Locate the cell with the specified text and output its [x, y] center coordinate. 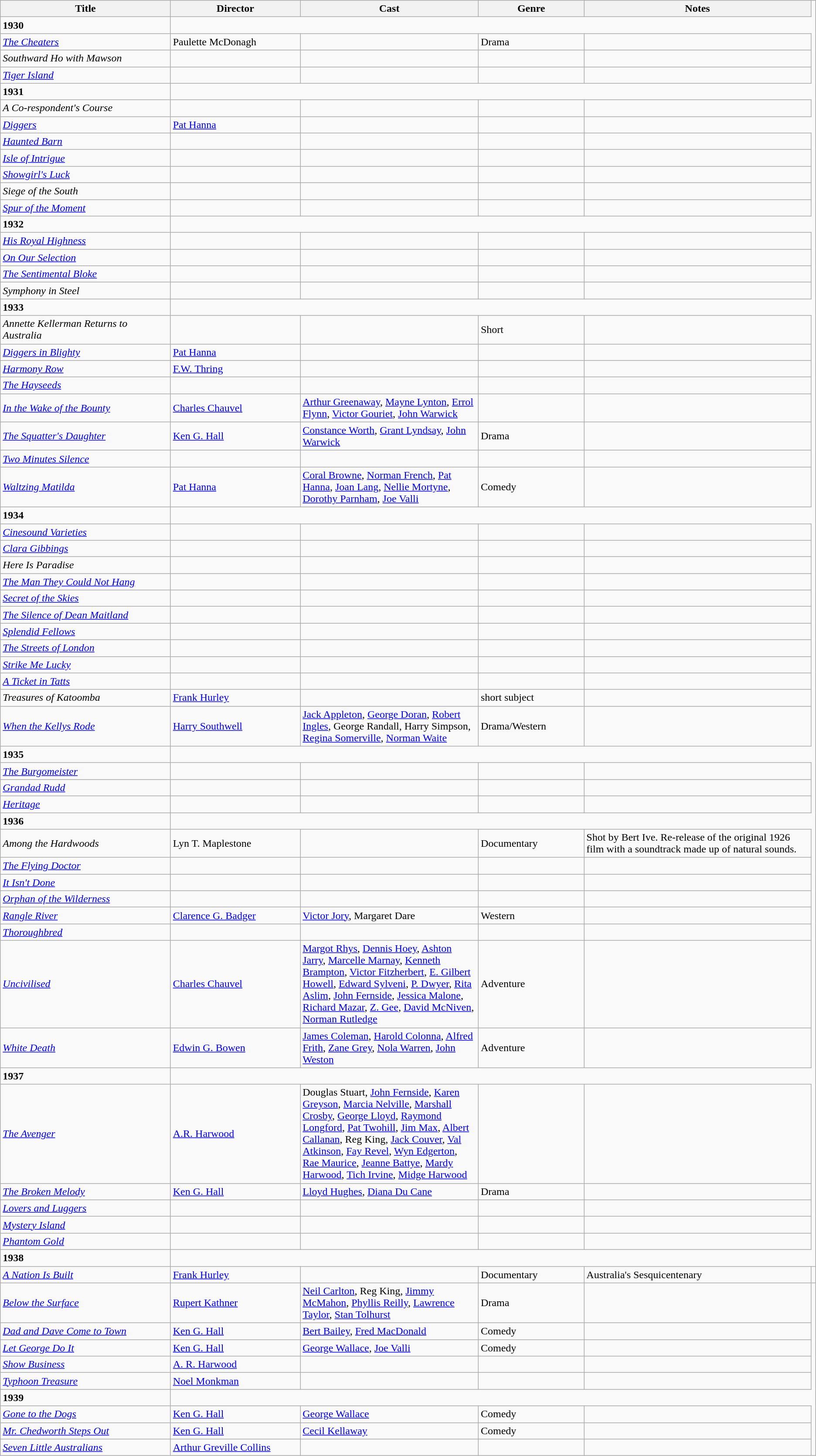
His Royal Highness [85, 241]
Mystery Island [85, 1225]
Dad and Dave Come to Town [85, 1331]
Haunted Barn [85, 141]
The Squatter's Daughter [85, 436]
Drama/Western [531, 726]
Typhoon Treasure [85, 1381]
Thoroughbred [85, 932]
Coral Browne, Norman French, Pat Hanna, Joan Lang, Nellie Mortyne, Dorothy Parnham, Joe Valli [390, 487]
It Isn't Done [85, 882]
1931 [85, 92]
Lyn T. Maplestone [235, 844]
The Cheaters [85, 42]
Southward Ho with Mawson [85, 58]
Constance Worth, Grant Lyndsay, John Warwick [390, 436]
Seven Little Australians [85, 1447]
Here Is Paradise [85, 565]
Two Minutes Silence [85, 458]
Orphan of the Wilderness [85, 899]
Neil Carlton, Reg King, Jimmy McMahon, Phyllis Reilly, Lawrence Taylor, Stan Tolhurst [390, 1303]
Western [531, 916]
Bert Bailey, Fred MacDonald [390, 1331]
Show Business [85, 1364]
Paulette McDonagh [235, 42]
A.R. Harwood [235, 1134]
Edwin G. Bowen [235, 1048]
Uncivilised [85, 984]
1938 [85, 1258]
Treasures of Katoomba [85, 698]
Siege of the South [85, 191]
Splendid Fellows [85, 631]
Genre [531, 9]
Rupert Kathner [235, 1303]
A Co-respondent's Course [85, 108]
Shot by Bert Ive. Re-release of the original 1926 film with a soundtrack made up of natural sounds. [697, 844]
The Man They Could Not Hang [85, 582]
A. R. Harwood [235, 1364]
Heritage [85, 804]
Arthur Greenaway, Mayne Lynton, Errol Flynn, Victor Gouriet, John Warwick [390, 408]
The Flying Doctor [85, 866]
Phantom Gold [85, 1241]
1935 [85, 754]
short subject [531, 698]
1932 [85, 224]
Annette Kellerman Returns to Australia [85, 329]
Victor Jory, Margaret Dare [390, 916]
1930 [85, 25]
Mr. Chedworth Steps Out [85, 1431]
Cinesound Varieties [85, 532]
Diggers [85, 125]
F.W. Thring [235, 369]
Rangle River [85, 916]
Short [531, 329]
Waltzing Matilda [85, 487]
A Ticket in Tatts [85, 681]
White Death [85, 1048]
1939 [85, 1398]
Clarence G. Badger [235, 916]
1934 [85, 515]
Tiger Island [85, 75]
On Our Selection [85, 258]
Showgirl's Luck [85, 174]
George Wallace [390, 1414]
The Streets of London [85, 648]
The Sentimental Bloke [85, 274]
Among the Hardwoods [85, 844]
Isle of Intrigue [85, 158]
Australia's Sesquicentenary [697, 1275]
Diggers in Blighty [85, 352]
The Silence of Dean Maitland [85, 615]
The Hayseeds [85, 385]
Lovers and Luggers [85, 1208]
Secret of the Skies [85, 598]
1937 [85, 1076]
Arthur Greville Collins [235, 1447]
Director [235, 9]
Jack Appleton, George Doran, Robert Ingles, George Randall, Harry Simpson, Regina Somerville, Norman Waite [390, 726]
James Coleman, Harold Colonna, Alfred Frith, Zane Grey, Nola Warren, John Weston [390, 1048]
George Wallace, Joe Valli [390, 1348]
1936 [85, 821]
Below the Surface [85, 1303]
Spur of the Moment [85, 208]
Harmony Row [85, 369]
Let George Do It [85, 1348]
Harry Southwell [235, 726]
Grandad Rudd [85, 787]
When the Kellys Rode [85, 726]
Notes [697, 9]
The Avenger [85, 1134]
Noel Monkman [235, 1381]
Clara Gibbings [85, 549]
In the Wake of the Bounty [85, 408]
A Nation Is Built [85, 1275]
Cast [390, 9]
Title [85, 9]
The Burgomeister [85, 771]
Lloyd Hughes, Diana Du Cane [390, 1191]
The Broken Melody [85, 1191]
Gone to the Dogs [85, 1414]
Cecil Kellaway [390, 1431]
1933 [85, 307]
Symphony in Steel [85, 291]
Strike Me Lucky [85, 665]
